Locate the cell with the specified text and output its [x, y] center coordinate. 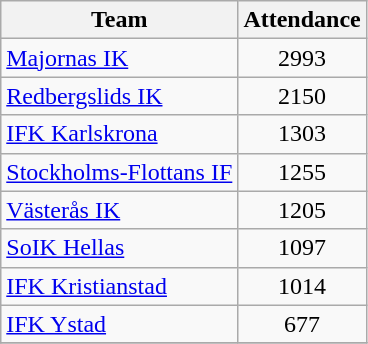
Redbergslids IK [120, 96]
2993 [302, 58]
SoIK Hellas [120, 248]
677 [302, 324]
Stockholms-Flottans IF [120, 172]
1097 [302, 248]
IFK Kristianstad [120, 286]
Majornas IK [120, 58]
Team [120, 20]
1255 [302, 172]
1014 [302, 286]
IFK Ystad [120, 324]
Attendance [302, 20]
Västerås IK [120, 210]
1205 [302, 210]
1303 [302, 134]
IFK Karlskrona [120, 134]
2150 [302, 96]
